From the cell containing the given text, extract its center point as (x, y) coordinate. 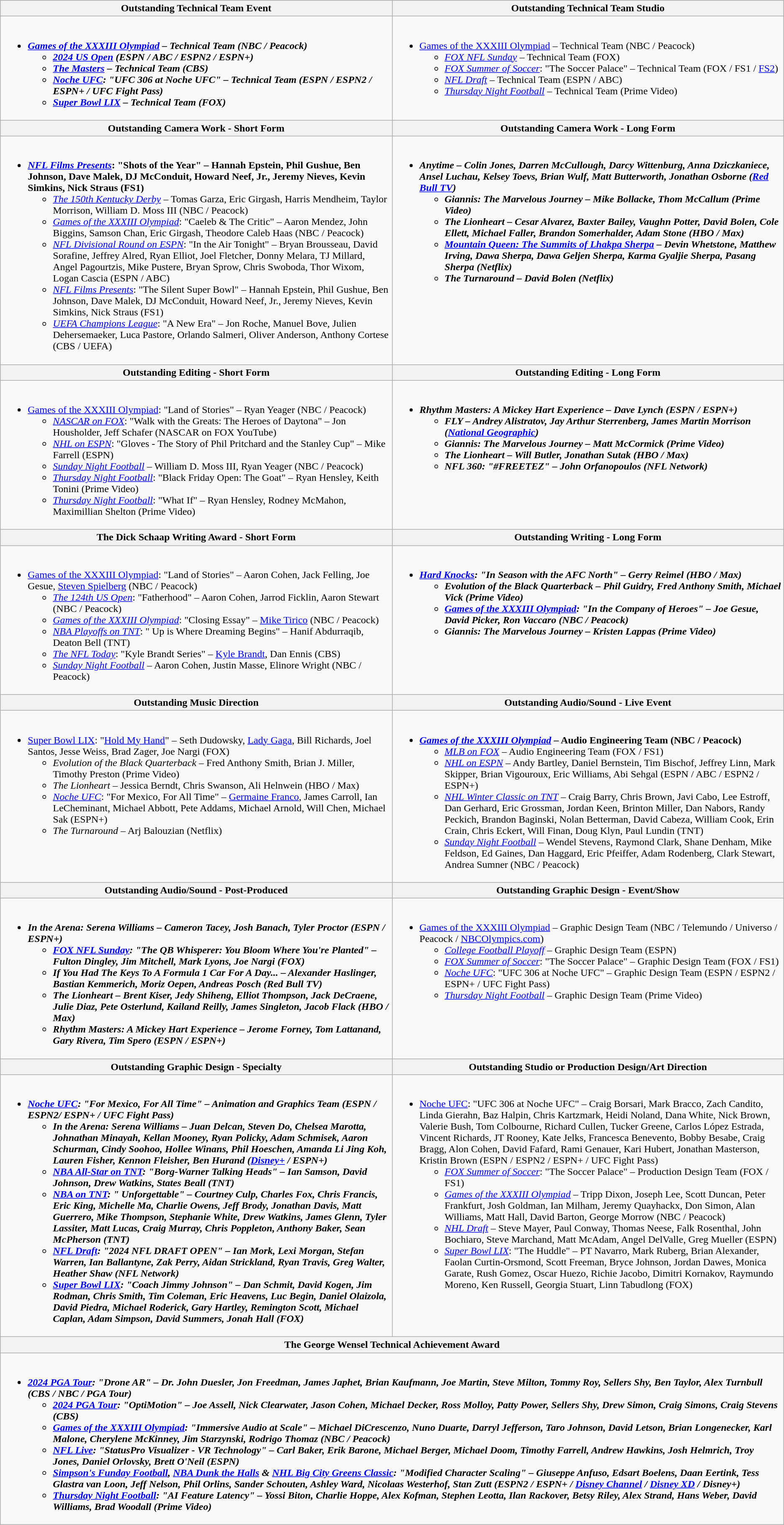
The George Wensel Technical Achievement Award (392, 1345)
The Dick Schaap Writing Award - Short Form (196, 537)
Outstanding Audio/Sound - Live Event (588, 702)
Outstanding Graphic Design - Event/Show (588, 890)
Outstanding Editing - Short Form (196, 372)
Outstanding Audio/Sound - Post-Produced (196, 890)
Outstanding Technical Team Studio (588, 8)
Outstanding Writing - Long Form (588, 537)
Outstanding Technical Team Event (196, 8)
Outstanding Camera Work - Long Form (588, 128)
Outstanding Studio or Production Design/Art Direction (588, 1067)
Outstanding Graphic Design - Specialty (196, 1067)
Outstanding Editing - Long Form (588, 372)
Outstanding Music Direction (196, 702)
Outstanding Camera Work - Short Form (196, 128)
